Pinpoint the cell where the given text exists, returning its [x, y] midpoint coordinate. 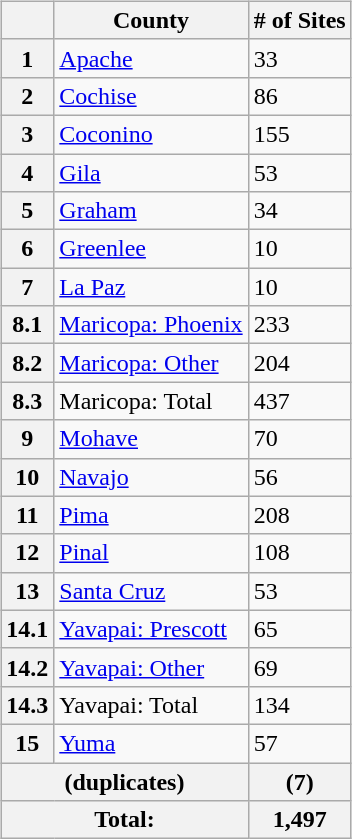
5 [28, 211]
70 [300, 439]
86 [300, 96]
3 [28, 134]
8.1 [28, 325]
Apache [151, 58]
Yavapai: Other [151, 667]
Mohave [151, 439]
Yavapai: Prescott [151, 629]
(7) [300, 781]
233 [300, 325]
Coconino [151, 134]
Cochise [151, 96]
134 [300, 705]
4 [28, 173]
9 [28, 439]
2 [28, 96]
Greenlee [151, 249]
1 [28, 58]
7 [28, 287]
14.2 [28, 667]
14.3 [28, 705]
208 [300, 515]
La Paz [151, 287]
Total: [124, 820]
69 [300, 667]
8.3 [28, 401]
6 [28, 249]
Santa Cruz [151, 591]
County [151, 20]
15 [28, 743]
108 [300, 553]
14.1 [28, 629]
Maricopa: Total [151, 401]
1,497 [300, 820]
204 [300, 363]
65 [300, 629]
(duplicates) [124, 781]
Pinal [151, 553]
Maricopa: Phoenix [151, 325]
437 [300, 401]
Graham [151, 211]
13 [28, 591]
Yavapai: Total [151, 705]
Navajo [151, 477]
12 [28, 553]
155 [300, 134]
33 [300, 58]
Pima [151, 515]
57 [300, 743]
56 [300, 477]
Yuma [151, 743]
Gila [151, 173]
34 [300, 211]
11 [28, 515]
Maricopa: Other [151, 363]
8.2 [28, 363]
# of Sites [300, 20]
